Locate the cell with the specified text and output its [X, Y] center coordinate. 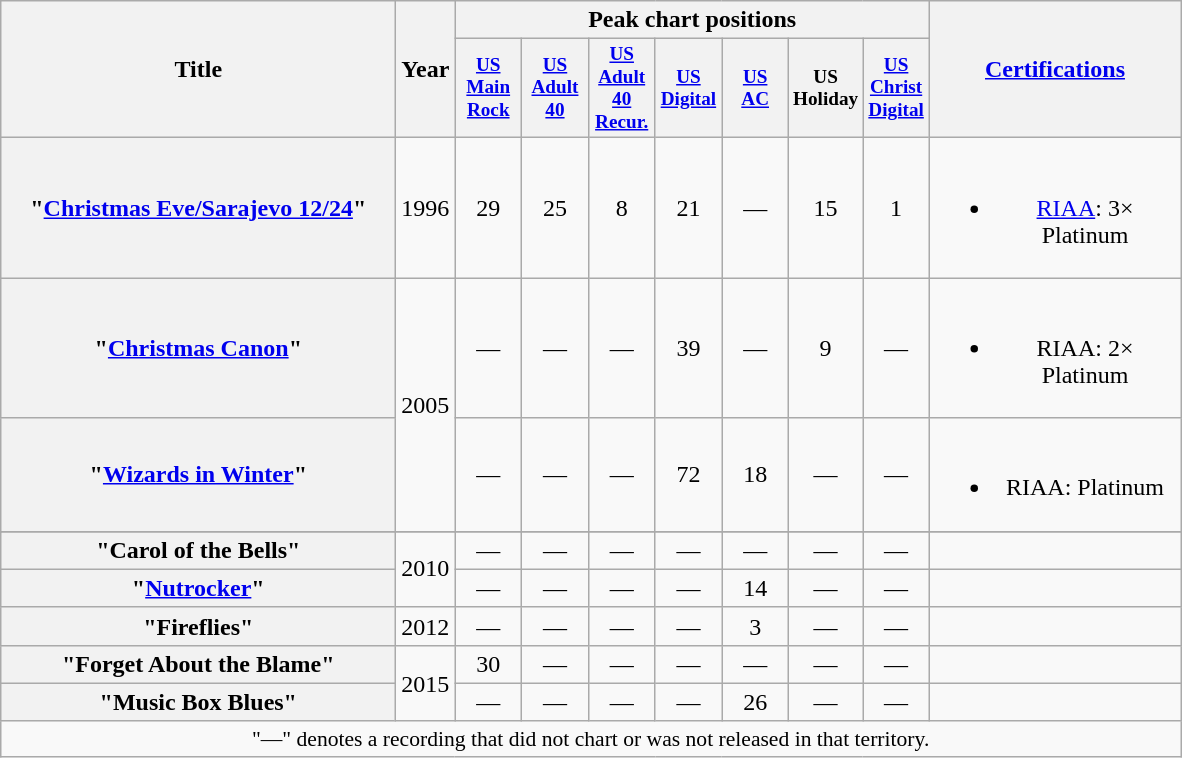
18 [756, 474]
USHoliday [826, 88]
"Nutrocker" [198, 588]
RIAA: Platinum [1054, 474]
9 [826, 348]
"Christmas Canon" [198, 348]
8 [622, 208]
15 [826, 208]
29 [488, 208]
USChristDigital [896, 88]
72 [688, 474]
1996 [426, 208]
1 [896, 208]
30 [488, 664]
USAdult 40 [556, 88]
Certifications [1054, 70]
25 [556, 208]
"Forget About the Blame" [198, 664]
"—" denotes a recording that did not chart or was not released in that territory. [591, 739]
2005 [426, 404]
"Fireflies" [198, 626]
21 [688, 208]
"Christmas Eve/Sarajevo 12/24" [198, 208]
3 [756, 626]
USDigital [688, 88]
2010 [426, 569]
"Wizards in Winter" [198, 474]
USAdult 40 Recur. [622, 88]
Title [198, 70]
26 [756, 702]
14 [756, 588]
USAC [756, 88]
"Music Box Blues" [198, 702]
RIAA: 3× Platinum [1054, 208]
"Carol of the Bells" [198, 550]
Year [426, 70]
USMain Rock [488, 88]
Peak chart positions [692, 20]
39 [688, 348]
2015 [426, 683]
RIAA: 2× Platinum [1054, 348]
2012 [426, 626]
